Return (x, y) of the center of cell containing provided text 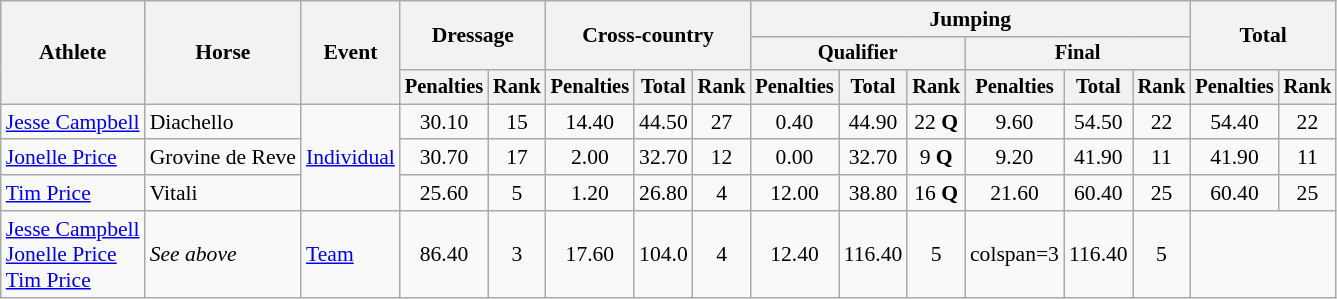
Cross-country (648, 36)
9 Q (936, 158)
54.50 (1098, 122)
44.50 (664, 122)
54.40 (1234, 122)
Tim Price (73, 193)
27 (722, 122)
12.40 (794, 254)
86.40 (444, 254)
Event (350, 52)
16 Q (936, 193)
1.20 (590, 193)
colspan=3 (1014, 254)
Individual (350, 158)
Jumping (970, 19)
2.00 (590, 158)
22 Q (936, 122)
104.0 (664, 254)
15 (517, 122)
Team (350, 254)
30.10 (444, 122)
Jesse Campbell (73, 122)
26.80 (664, 193)
Athlete (73, 52)
Dressage (473, 36)
Qualifier (858, 54)
12.00 (794, 193)
25.60 (444, 193)
38.80 (874, 193)
12 (722, 158)
3 (517, 254)
Grovine de Reve (223, 158)
14.40 (590, 122)
0.00 (794, 158)
21.60 (1014, 193)
0.40 (794, 122)
Horse (223, 52)
9.60 (1014, 122)
17.60 (590, 254)
Final (1078, 54)
Diachello (223, 122)
Jonelle Price (73, 158)
17 (517, 158)
Jesse CampbellJonelle PriceTim Price (73, 254)
44.90 (874, 122)
Vitali (223, 193)
30.70 (444, 158)
9.20 (1014, 158)
See above (223, 254)
